Identify which cell holds the provided text, then report its [x, y] central coordinate. 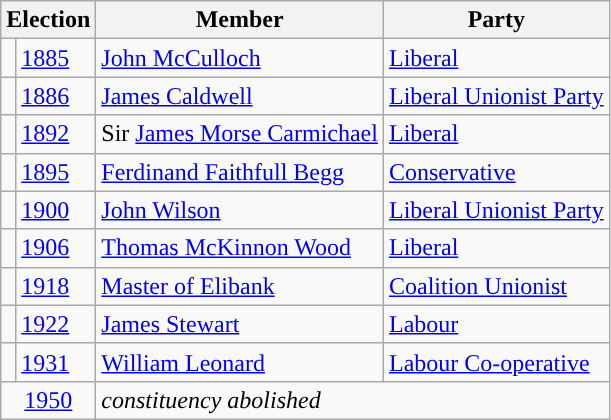
1922 [56, 324]
Ferdinand Faithfull Begg [240, 172]
Labour Co-operative [496, 362]
Sir James Morse Carmichael [240, 134]
1886 [56, 96]
Member [240, 20]
Coalition Unionist [496, 286]
1906 [56, 248]
1885 [56, 58]
James Caldwell [240, 96]
1918 [56, 286]
Master of Elibank [240, 286]
1950 [48, 400]
1900 [56, 210]
John McCulloch [240, 58]
1931 [56, 362]
1895 [56, 172]
Labour [496, 324]
Conservative [496, 172]
James Stewart [240, 324]
Thomas McKinnon Wood [240, 248]
1892 [56, 134]
William Leonard [240, 362]
Party [496, 20]
constituency abolished [352, 400]
John Wilson [240, 210]
Election [48, 20]
